Return (x, y) of the center of cell containing provided text 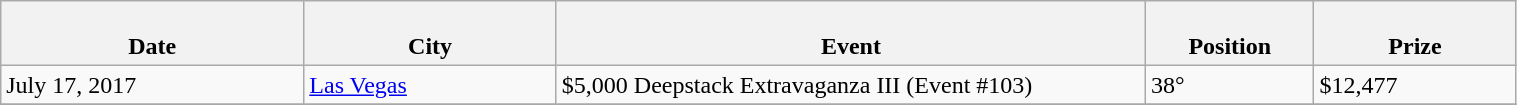
Prize (1415, 34)
Las Vegas (430, 85)
38° (1230, 85)
$12,477 (1415, 85)
Date (152, 34)
July 17, 2017 (152, 85)
Event (850, 34)
$5,000 Deepstack Extravaganza III (Event #103) (850, 85)
Position (1230, 34)
City (430, 34)
